Find where the given text appears and provide that cell's center as (x, y) coordinate. 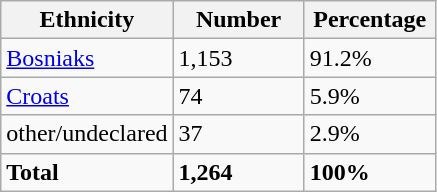
2.9% (370, 134)
other/undeclared (87, 134)
Croats (87, 96)
Percentage (370, 20)
Ethnicity (87, 20)
37 (238, 134)
Number (238, 20)
1,264 (238, 172)
Bosniaks (87, 58)
74 (238, 96)
5.9% (370, 96)
100% (370, 172)
1,153 (238, 58)
91.2% (370, 58)
Total (87, 172)
